Output the (X, Y) coordinate of the center of the cell containing the given text.  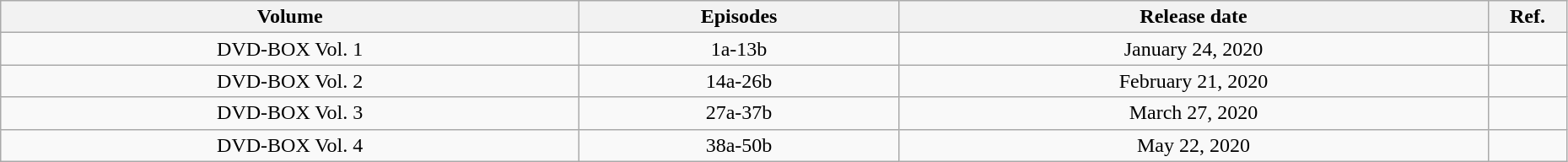
March 27, 2020 (1194, 113)
1a-13b (739, 49)
May 22, 2020 (1194, 145)
38a-50b (739, 145)
DVD-BOX Vol. 4 (290, 145)
27a-37b (739, 113)
January 24, 2020 (1194, 49)
DVD-BOX Vol. 2 (290, 81)
14a-26b (739, 81)
Volume (290, 17)
Release date (1194, 17)
Episodes (739, 17)
February 21, 2020 (1194, 81)
DVD-BOX Vol. 3 (290, 113)
Ref. (1528, 17)
DVD-BOX Vol. 1 (290, 49)
